Find where the given text appears and provide that cell's center as [X, Y] coordinate. 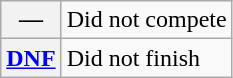
DNF [31, 58]
— [31, 20]
Did not finish [146, 58]
Did not compete [146, 20]
